Output the [X, Y] coordinate of the center of the cell containing the given text.  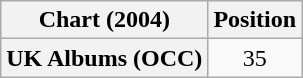
UK Albums (OCC) [104, 58]
Chart (2004) [104, 20]
35 [255, 58]
Position [255, 20]
